Return the (x, y) coordinate for the center point of the cell that contains the specified text.  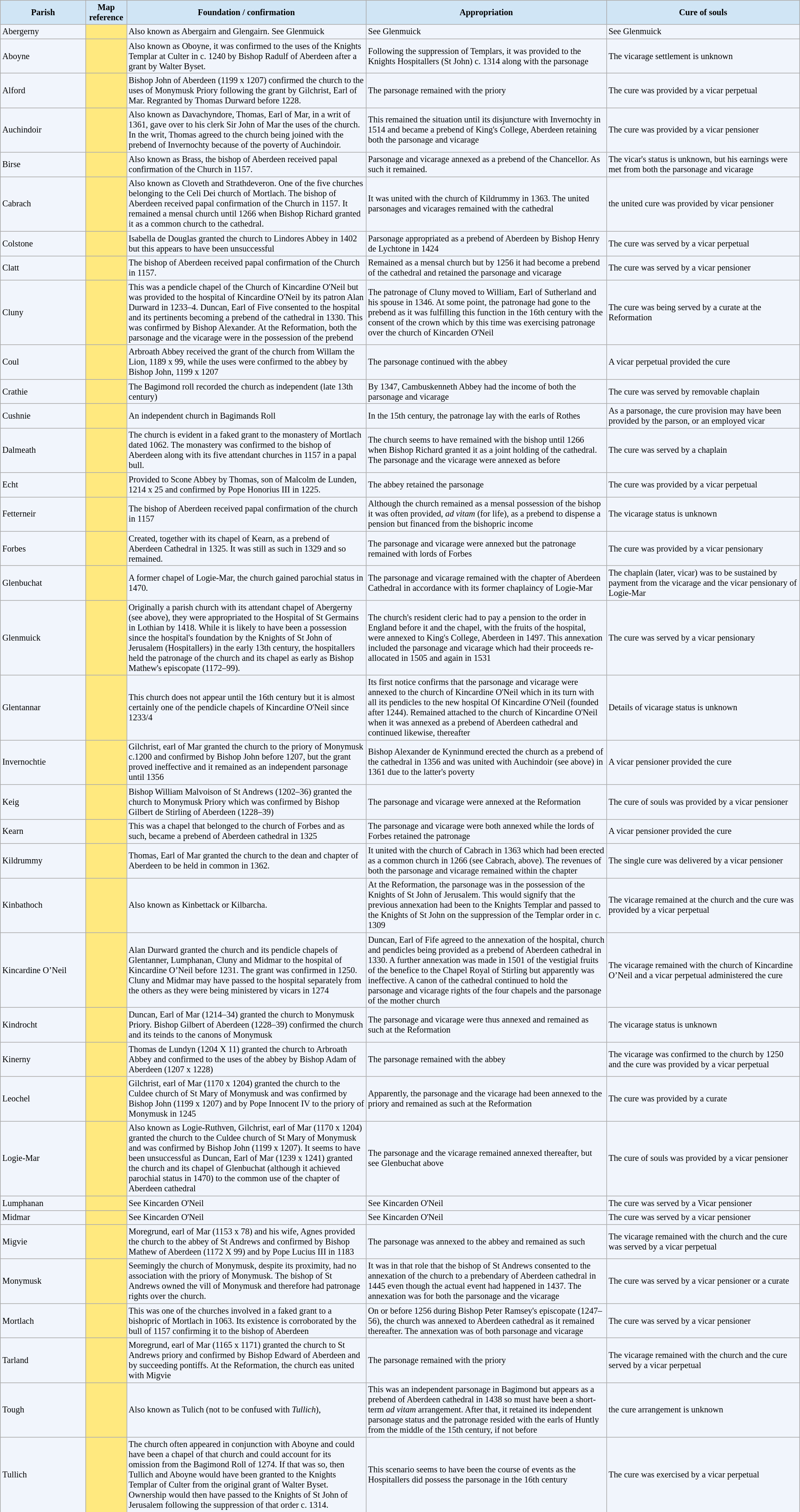
The vicar's status is unknown, but his earnings were met from both the parsonage and vicarage (703, 165)
Auchindoir (43, 130)
The cure was provided by a vicar pensionary (703, 549)
Also known as Tulich (not to be confused with Tullich), (246, 1410)
The parsonage and vicarage remained with the chapter of Aberdeen Cathedral in accordance with its former chaplaincy of Logie-Mar (486, 583)
Alford (43, 90)
the cure arrangement is unknown (703, 1410)
The parsonage and the vicarage remained annexed thereafter, but see Glenbuchat above (486, 1158)
Thomas de Lundyn (1204 X 11) granted the church to Arbroath Abbey and confirmed to the uses of the abbey by Bishop Adam of Aberdeen (1207 x 1228) (246, 1059)
The cure was served by a vicar perpetual (703, 243)
The cure was served by a Vicar pensioner (703, 1203)
A former chapel of Logie-Mar, the church gained parochial status in 1470. (246, 583)
Isabella de Douglas granted the church to Lindores Abbey in 1402 but this appears to have been unsuccessful (246, 243)
Map reference (106, 12)
The cure was served by a chaplain (703, 450)
Remained as a mensal church but by 1256 it had become a prebend of the cathedral and retained the parsonage and vicarage (486, 268)
Logie-Mar (43, 1158)
By 1347, Cambuskenneth Abbey had the income of both the parsonage and vicarage (486, 392)
Cushnie (43, 416)
The vicarage remained with the church and the cure served by a vicar perpetual (703, 1360)
In the 15th century, the patronage lay with the earls of Rothes (486, 416)
Birse (43, 165)
Midmar (43, 1217)
The cure was provided by a vicar pensioner (703, 130)
Also known as Kinbettack or Kilbarcha. (246, 905)
Abergerny (43, 32)
Echt (43, 485)
Crathie (43, 392)
The single cure was delivered by a vicar pensioner (703, 860)
The chaplain (later, vicar) was to be sustained by payment from the vicarage and the vicar pensionary of Logie-Mar (703, 583)
Migvie (43, 1242)
The parsonage was annexed to the abbey and remained as such (486, 1242)
The parsonage remained with the abbey (486, 1059)
The parsonage and vicarage were both annexed while the lords of Forbes retained the patronage (486, 831)
Parsonage appropriated as a prebend of Aberdeen by Bishop Henry de Lychtone in 1424 (486, 243)
Cure of souls (703, 12)
Glenbuchat (43, 583)
Parish (43, 12)
Kearn (43, 831)
Clatt (43, 268)
The parsonage and vicarage were annexed at the Reformation (486, 802)
Fetterneir (43, 514)
The cure was provided by a curate (703, 1099)
Lumphanan (43, 1203)
Following the suppression of Templars, it was provided to the Knights Hospitallers (St John) c. 1314 along with the parsonage (486, 56)
Invernochtie (43, 762)
Provided to Scone Abbey by Thomas, son of Malcolm de Lunden, 1214 x 25 and confirmed by Pope Honorius III in 1225. (246, 485)
Dalmeath (43, 450)
The bishop of Aberdeen received papal confirmation of the Church in 1157. (246, 268)
Thomas, Earl of Mar granted the church to the dean and chapter of Aberdeen to be held in common in 1362. (246, 860)
The vicarage remained with the church and the cure was served by a vicar perpetual (703, 1242)
Cluny (43, 312)
The cure was being served by a curate at the Reformation (703, 312)
The vicarage was confirmed to the church by 1250 and the cure was provided by a vicar perpetual (703, 1059)
Details of vicarage status is unknown (703, 708)
Also known as Abergairn and Glengairn. See Glenmuick (246, 32)
The vicarage remained at the church and the cure was provided by a vicar perpetual (703, 905)
This was a chapel that belonged to the church of Forbes and as such, became a prebend of Aberdeen cathedral in 1325 (246, 831)
The parsonage and vicarage were thus annexed and remained as such at the Reformation (486, 1025)
An independent church in Bagimands Roll (246, 416)
Kinerny (43, 1059)
Appropriation (486, 12)
Kindrocht (43, 1025)
This church does not appear until the 16th century but it is almost certainly one of the pendicle chapels of Kincardine O'Neil since 1233/4 (246, 708)
Also known as Brass, the bishop of Aberdeen received papal confirmation of the Church in 1157. (246, 165)
The vicarage remained with the church of Kincardine O’Neil and a vicar perpetual administered the cure (703, 970)
The cure was served by a vicar pensionary (703, 638)
Glenmuick (43, 638)
the united cure was provided by vicar pensioner (703, 204)
Colstone (43, 243)
Tough (43, 1410)
Forbes (43, 549)
Glentannar (43, 708)
Kincardine O’Neil (43, 970)
Apparently, the parsonage and the vicarage had been annexed to the priory and remained as such at the Reformation (486, 1099)
As a parsonage, the cure provision may have been provided by the parson, or an employed vicar (703, 416)
Keig (43, 802)
Kinbathoch (43, 905)
Foundation / confirmation (246, 12)
The bishop of Aberdeen received papal confirmation of the church in 1157 (246, 514)
Monymusk (43, 1281)
Created, together with its chapel of Kearn, as a prebend of Aberdeen Cathedral in 1325. It was still as such in 1329 and so remained. (246, 549)
Leochel (43, 1099)
A vicar perpetual provided the cure (703, 362)
It was united with the church of Kildrummy in 1363. The united parsonages and vicarages remained with the cathedral (486, 204)
Coul (43, 362)
Parsonage and vicarage annexed as a prebend of the Chancellor. As such it remained. (486, 165)
Tarland (43, 1360)
Aboyne (43, 56)
Cabrach (43, 204)
The Bagimond roll recorded the church as independent (late 13th century) (246, 392)
The parsonage and vicarage were annexed but the patronage remained with lords of Forbes (486, 549)
Mortlach (43, 1321)
The cure was served by removable chaplain (703, 392)
The cure was served by a vicar pensioner or a curate (703, 1281)
The abbey retained the parsonage (486, 485)
The parsonage continued with the abbey (486, 362)
Kildrummy (43, 860)
The vicarage settlement is unknown (703, 56)
